Locate the cell with the specified text and output its (x, y) center coordinate. 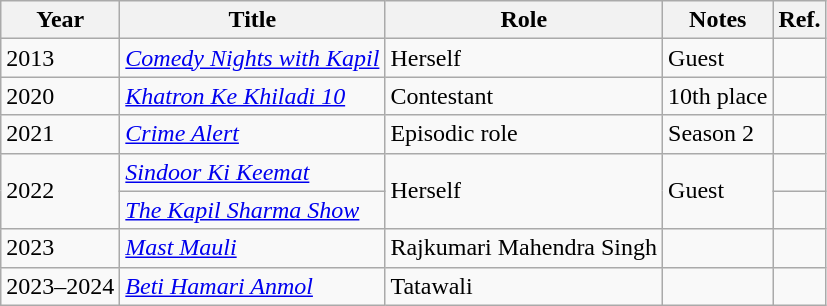
Mast Mauli (252, 248)
The Kapil Sharma Show (252, 210)
Episodic role (524, 134)
2022 (60, 191)
2023 (60, 248)
Khatron Ke Khiladi 10 (252, 96)
Tatawali (524, 286)
2021 (60, 134)
Beti Hamari Anmol (252, 286)
Season 2 (718, 134)
Notes (718, 20)
10th place (718, 96)
Rajkumari Mahendra Singh (524, 248)
2023–2024 (60, 286)
Crime Alert (252, 134)
Contestant (524, 96)
Sindoor Ki Keemat (252, 172)
2020 (60, 96)
Role (524, 20)
Year (60, 20)
Ref. (800, 20)
2013 (60, 58)
Comedy Nights with Kapil (252, 58)
Title (252, 20)
